Determine the [x, y] coordinate at the center of the cell enclosing the given text.  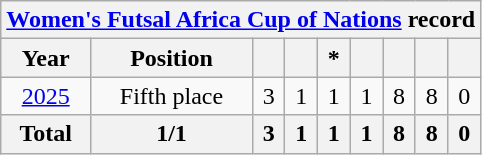
Position [172, 58]
2025 [46, 96]
Total [46, 134]
1/1 [172, 134]
Women's Futsal Africa Cup of Nations record [241, 20]
Fifth place [172, 96]
Year [46, 58]
* [334, 58]
